Find where the given text appears and provide that cell's center as (X, Y) coordinate. 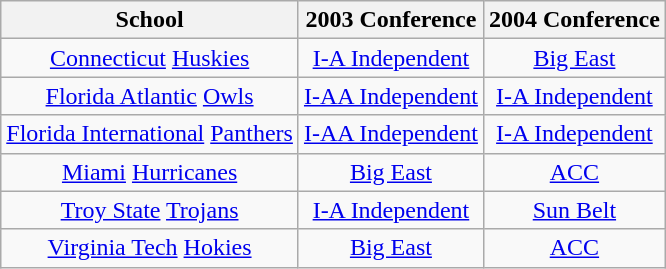
Florida Atlantic Owls (150, 96)
Virginia Tech Hokies (150, 248)
Sun Belt (574, 210)
2004 Conference (574, 20)
Connecticut Huskies (150, 58)
2003 Conference (390, 20)
Miami Hurricanes (150, 172)
Troy State Trojans (150, 210)
School (150, 20)
Florida International Panthers (150, 134)
